Locate the cell with the specified text and output its (x, y) center coordinate. 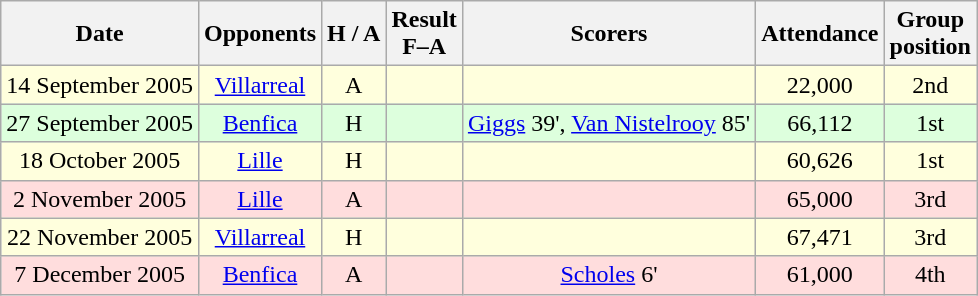
66,112 (820, 123)
67,471 (820, 237)
Date (100, 34)
65,000 (820, 199)
2 November 2005 (100, 199)
61,000 (820, 275)
22 November 2005 (100, 237)
Scorers (608, 34)
22,000 (820, 85)
14 September 2005 (100, 85)
H / A (354, 34)
Giggs 39', Van Nistelrooy 85' (608, 123)
7 December 2005 (100, 275)
18 October 2005 (100, 161)
60,626 (820, 161)
4th (930, 275)
Groupposition (930, 34)
Attendance (820, 34)
Opponents (260, 34)
Scholes 6' (608, 275)
27 September 2005 (100, 123)
ResultF–A (424, 34)
2nd (930, 85)
